Find where the given text appears and provide that cell's center as (X, Y) coordinate. 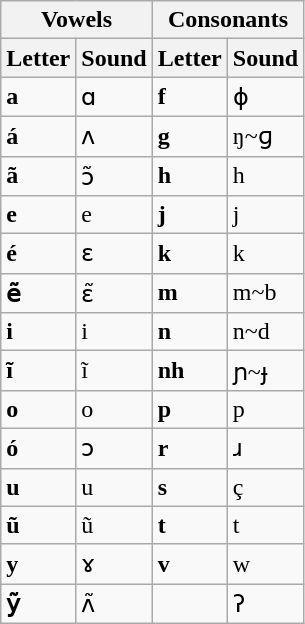
ɹ (265, 448)
ɲ~ɟ (265, 371)
Consonants (228, 20)
g (190, 136)
ɛ (114, 254)
ó (38, 448)
r (190, 448)
ã (38, 176)
m~b (265, 293)
w (265, 564)
s (190, 487)
y (38, 564)
ɤ (114, 564)
ʌ (114, 136)
ɑ (114, 97)
m (190, 293)
ʌ̃ (114, 604)
ç (265, 487)
á (38, 136)
ŋ~ɡ (265, 136)
ɔ̃ (114, 176)
ỹ (38, 604)
v (190, 564)
nh (190, 371)
ɛ̃ (114, 293)
Vowels (76, 20)
n~d (265, 332)
f (190, 97)
ɔ (114, 448)
n (190, 332)
ẽ (38, 293)
ʔ (265, 604)
é (38, 254)
a (38, 97)
ɸ (265, 97)
